From the cell containing the given text, extract its center point as (X, Y) coordinate. 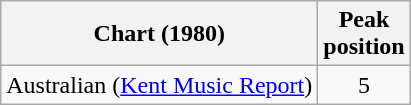
Australian (Kent Music Report) (160, 85)
5 (364, 85)
Chart (1980) (160, 34)
Peakposition (364, 34)
